Extract the [x, y] coordinate from the center of the cell holding the provided text.  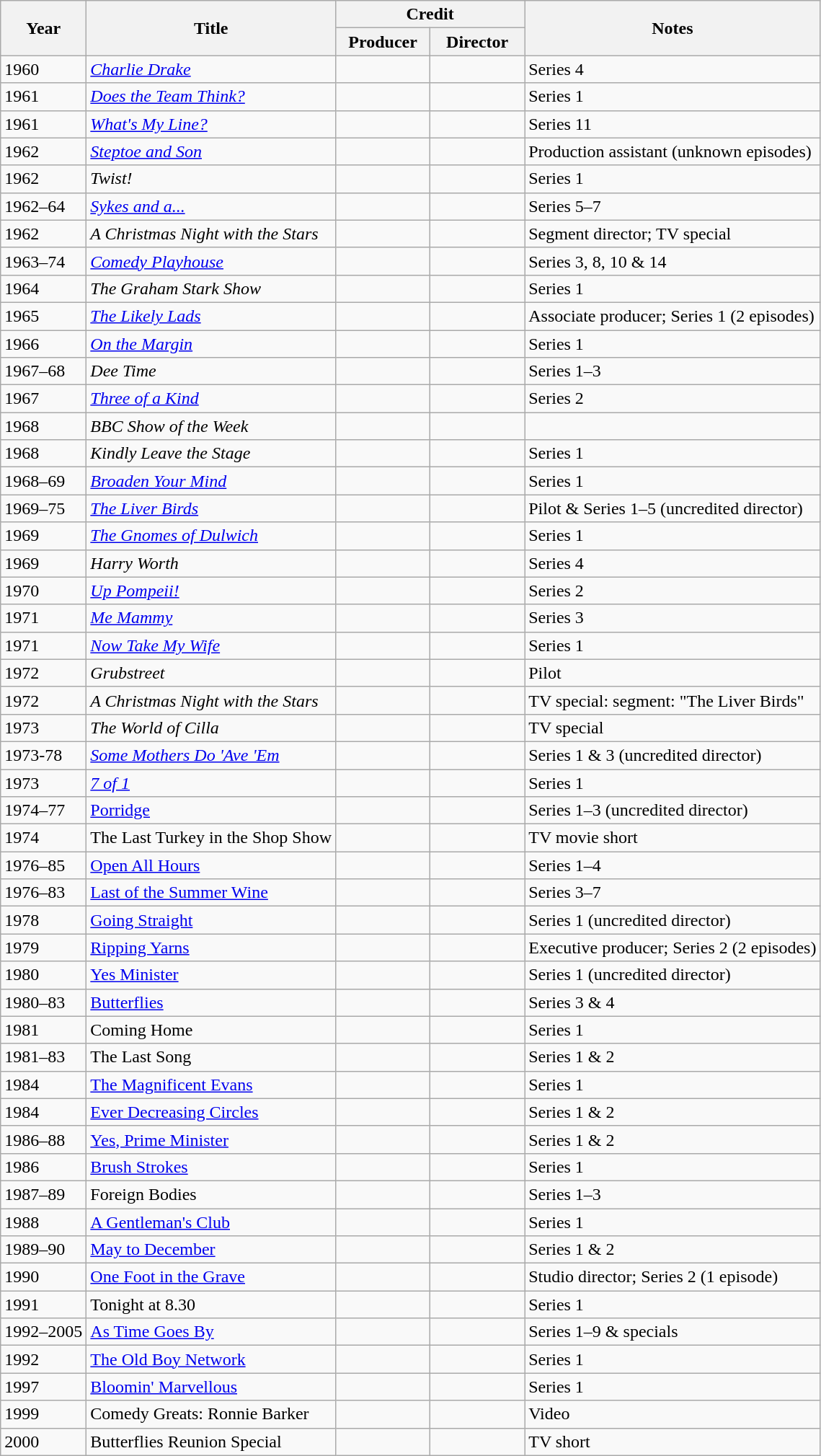
On the Margin [211, 344]
Associate producer; Series 1 (2 episodes) [673, 316]
Going Straight [211, 920]
Pilot & Series 1–5 (uncredited director) [673, 508]
1997 [43, 1387]
1973-78 [43, 755]
Porridge [211, 811]
1964 [43, 288]
Series 3 & 4 [673, 1002]
Production assistant (unknown episodes) [673, 151]
1978 [43, 920]
Butterflies Reunion Special [211, 1442]
Series 1–4 [673, 865]
Segment director; TV special [673, 234]
1989–90 [43, 1250]
Grubstreet [211, 673]
TV special [673, 728]
Charlie Drake [211, 69]
Steptoe and Son [211, 151]
One Foot in the Grave [211, 1277]
Yes, Prime Minister [211, 1139]
1970 [43, 591]
1963–74 [43, 261]
1979 [43, 948]
Series 1–3 (uncredited director) [673, 811]
Director [477, 42]
1992 [43, 1359]
Harry Worth [211, 563]
Ever Decreasing Circles [211, 1112]
Credit [430, 14]
Some Mothers Do 'Ave 'Em [211, 755]
TV short [673, 1442]
Series 1–9 & specials [673, 1332]
Producer [383, 42]
Yes Minister [211, 975]
The Graham Stark Show [211, 288]
Studio director; Series 2 (1 episode) [673, 1277]
Year [43, 28]
2000 [43, 1442]
1986 [43, 1167]
Tonight at 8.30 [211, 1305]
1962–64 [43, 206]
TV special: segment: "The Liver Birds" [673, 700]
1974–77 [43, 811]
Pilot [673, 673]
Twist! [211, 179]
Series 11 [673, 124]
1988 [43, 1222]
Me Mammy [211, 618]
1966 [43, 344]
Now Take My Wife [211, 645]
Broaden Your Mind [211, 481]
The Old Boy Network [211, 1359]
Sykes and a... [211, 206]
Bloomin' Marvellous [211, 1387]
1981–83 [43, 1057]
1999 [43, 1414]
1976–83 [43, 893]
Up Pompeii! [211, 591]
A Gentleman's Club [211, 1222]
1990 [43, 1277]
The Gnomes of Dulwich [211, 536]
1960 [43, 69]
Title [211, 28]
1967 [43, 399]
The Likely Lads [211, 316]
Three of a Kind [211, 399]
Kindly Leave the Stage [211, 454]
1965 [43, 316]
Open All Hours [211, 865]
TV movie short [673, 838]
The Last Song [211, 1057]
1974 [43, 838]
Notes [673, 28]
BBC Show of the Week [211, 426]
Coming Home [211, 1030]
Comedy Greats: Ronnie Barker [211, 1414]
The World of Cilla [211, 728]
1967–68 [43, 371]
The Last Turkey in the Shop Show [211, 838]
1976–85 [43, 865]
1986–88 [43, 1139]
The Magnificent Evans [211, 1085]
Brush Strokes [211, 1167]
Comedy Playhouse [211, 261]
7 of 1 [211, 782]
Series 5–7 [673, 206]
Butterflies [211, 1002]
1968–69 [43, 481]
Dee Time [211, 371]
1991 [43, 1305]
1981 [43, 1030]
1980–83 [43, 1002]
Series 1 & 3 (uncredited director) [673, 755]
As Time Goes By [211, 1332]
May to December [211, 1250]
Foreign Bodies [211, 1194]
Ripping Yarns [211, 948]
1980 [43, 975]
Series 3–7 [673, 893]
What's My Line? [211, 124]
Executive producer; Series 2 (2 episodes) [673, 948]
1969–75 [43, 508]
1987–89 [43, 1194]
Last of the Summer Wine [211, 893]
Video [673, 1414]
Series 3 [673, 618]
Does the Team Think? [211, 97]
The Liver Birds [211, 508]
1992–2005 [43, 1332]
Series 3, 8, 10 & 14 [673, 261]
